Determine the (X, Y) coordinate at the center of the cell enclosing the given text.  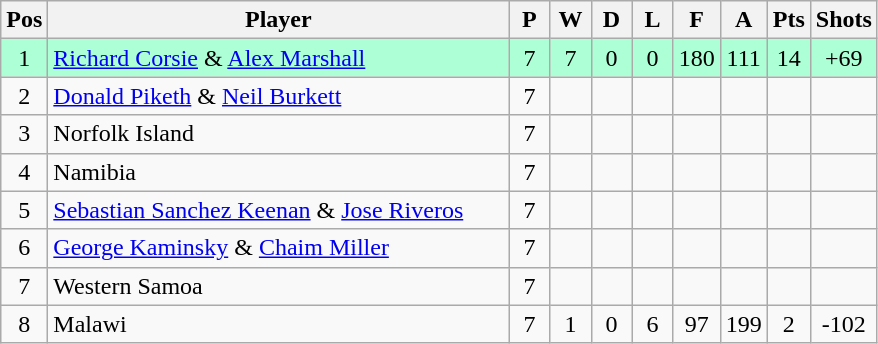
14 (788, 58)
Richard Corsie & Alex Marshall (278, 58)
Namibia (278, 172)
Norfolk Island (278, 134)
Pts (788, 20)
Western Samoa (278, 286)
F (696, 20)
Player (278, 20)
199 (744, 324)
4 (24, 172)
Shots (844, 20)
97 (696, 324)
180 (696, 58)
D (612, 20)
Donald Piketh & Neil Burkett (278, 96)
+69 (844, 58)
W (570, 20)
Sebastian Sanchez Keenan & Jose Riveros (278, 210)
L (652, 20)
A (744, 20)
P (530, 20)
5 (24, 210)
Malawi (278, 324)
8 (24, 324)
-102 (844, 324)
George Kaminsky & Chaim Miller (278, 248)
111 (744, 58)
Pos (24, 20)
3 (24, 134)
